Scan for the cell matching the given text and deliver its [X, Y] coordinate at center. 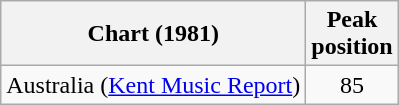
85 [352, 85]
Australia (Kent Music Report) [154, 85]
Peakposition [352, 34]
Chart (1981) [154, 34]
